Scan for the cell matching the given text and deliver its [X, Y] coordinate at center. 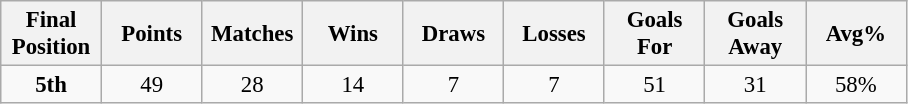
Matches [252, 34]
Points [152, 34]
Goals For [654, 34]
49 [152, 85]
31 [756, 85]
Final Position [52, 34]
14 [354, 85]
Avg% [856, 34]
51 [654, 85]
58% [856, 85]
Goals Away [756, 34]
Losses [554, 34]
Draws [454, 34]
5th [52, 85]
Wins [354, 34]
28 [252, 85]
